Extract the [X, Y] coordinate from the center of the cell holding the provided text.  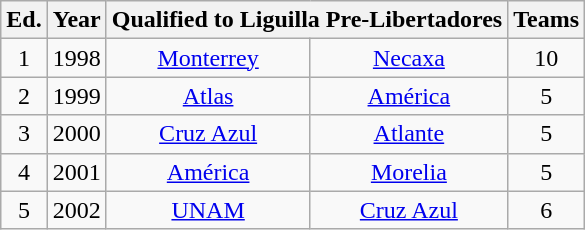
Year [76, 20]
Atlas [208, 96]
Ed. [24, 20]
1999 [76, 96]
Morelia [409, 172]
6 [546, 210]
1998 [76, 58]
1 [24, 58]
Atlante [409, 134]
10 [546, 58]
2001 [76, 172]
4 [24, 172]
Necaxa [409, 58]
3 [24, 134]
2002 [76, 210]
UNAM [208, 210]
Qualified to Liguilla Pre-Libertadores [307, 20]
Teams [546, 20]
2 [24, 96]
2000 [76, 134]
Monterrey [208, 58]
